For the text-containing cell, return its midpoint in (X, Y) coordinate format. 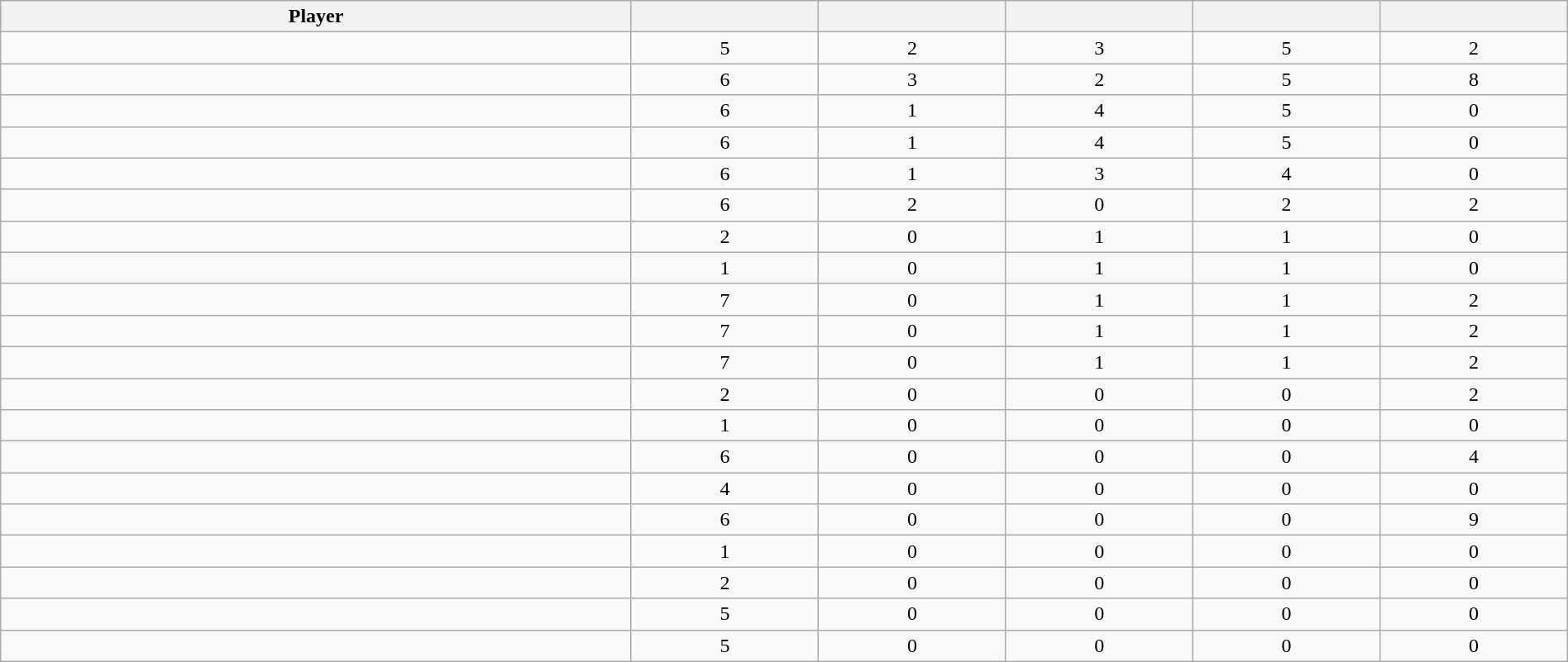
8 (1474, 79)
9 (1474, 520)
Player (316, 17)
